For the text-containing cell, return its midpoint in (X, Y) coordinate format. 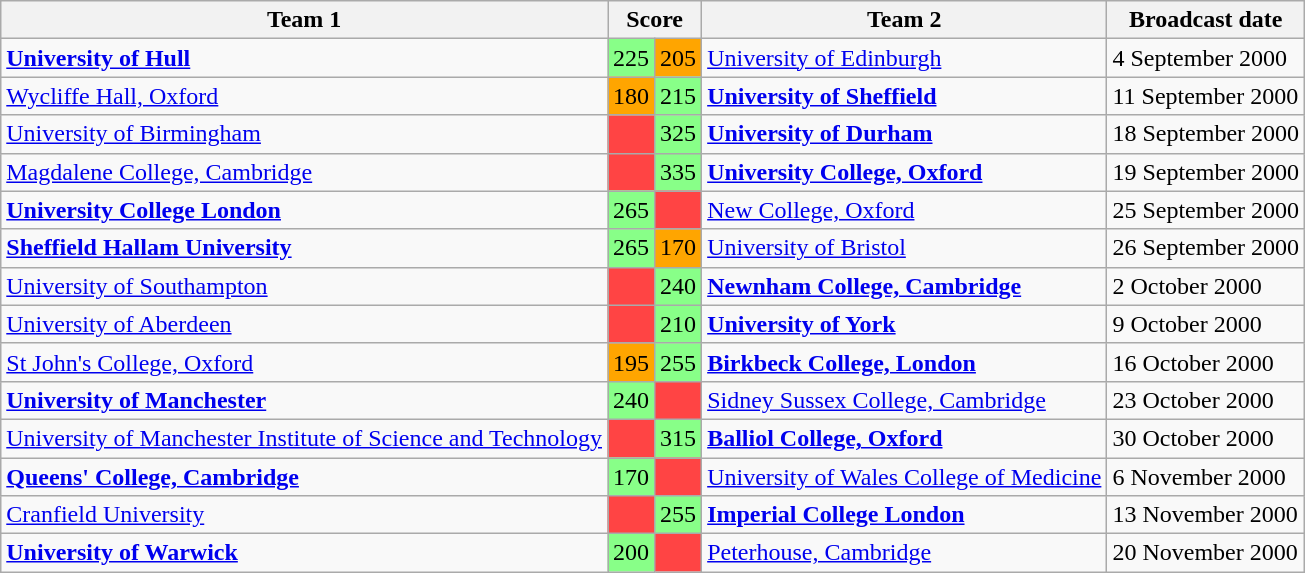
University of Durham (904, 134)
Magdalene College, Cambridge (304, 172)
University of Manchester Institute of Science and Technology (304, 438)
11 September 2000 (1206, 96)
315 (678, 438)
Team 1 (304, 20)
Score (655, 20)
19 September 2000 (1206, 172)
16 October 2000 (1206, 362)
6 November 2000 (1206, 477)
University of Sheffield (904, 96)
4 September 2000 (1206, 58)
210 (678, 324)
University of Manchester (304, 400)
30 October 2000 (1206, 438)
University of Bristol (904, 248)
Queens' College, Cambridge (304, 477)
Wycliffe Hall, Oxford (304, 96)
200 (632, 553)
New College, Oxford (904, 210)
195 (632, 362)
20 November 2000 (1206, 553)
25 September 2000 (1206, 210)
Peterhouse, Cambridge (904, 553)
26 September 2000 (1206, 248)
335 (678, 172)
Team 2 (904, 20)
Birkbeck College, London (904, 362)
Newnham College, Cambridge (904, 286)
Balliol College, Oxford (904, 438)
18 September 2000 (1206, 134)
Broadcast date (1206, 20)
2 October 2000 (1206, 286)
University of Southampton (304, 286)
23 October 2000 (1206, 400)
University College London (304, 210)
University of Edinburgh (904, 58)
13 November 2000 (1206, 515)
Imperial College London (904, 515)
University College, Oxford (904, 172)
9 October 2000 (1206, 324)
205 (678, 58)
Sidney Sussex College, Cambridge (904, 400)
St John's College, Oxford (304, 362)
University of Wales College of Medicine (904, 477)
University of Aberdeen (304, 324)
225 (632, 58)
University of York (904, 324)
University of Hull (304, 58)
University of Birmingham (304, 134)
University of Warwick (304, 553)
325 (678, 134)
215 (678, 96)
Cranfield University (304, 515)
Sheffield Hallam University (304, 248)
180 (632, 96)
